For the text-containing cell, return its midpoint in [X, Y] coordinate format. 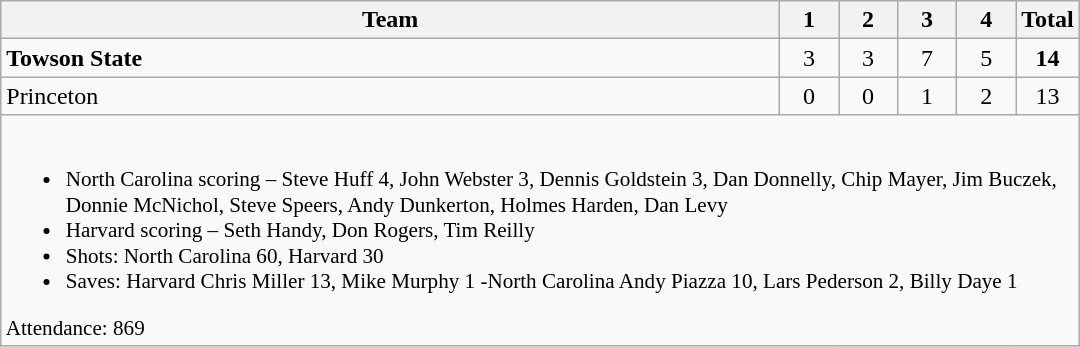
Princeton [390, 96]
7 [928, 58]
Team [390, 20]
Total [1048, 20]
5 [986, 58]
14 [1048, 58]
Towson State [390, 58]
13 [1048, 96]
4 [986, 20]
